Locate the cell with the specified text and output its (x, y) center coordinate. 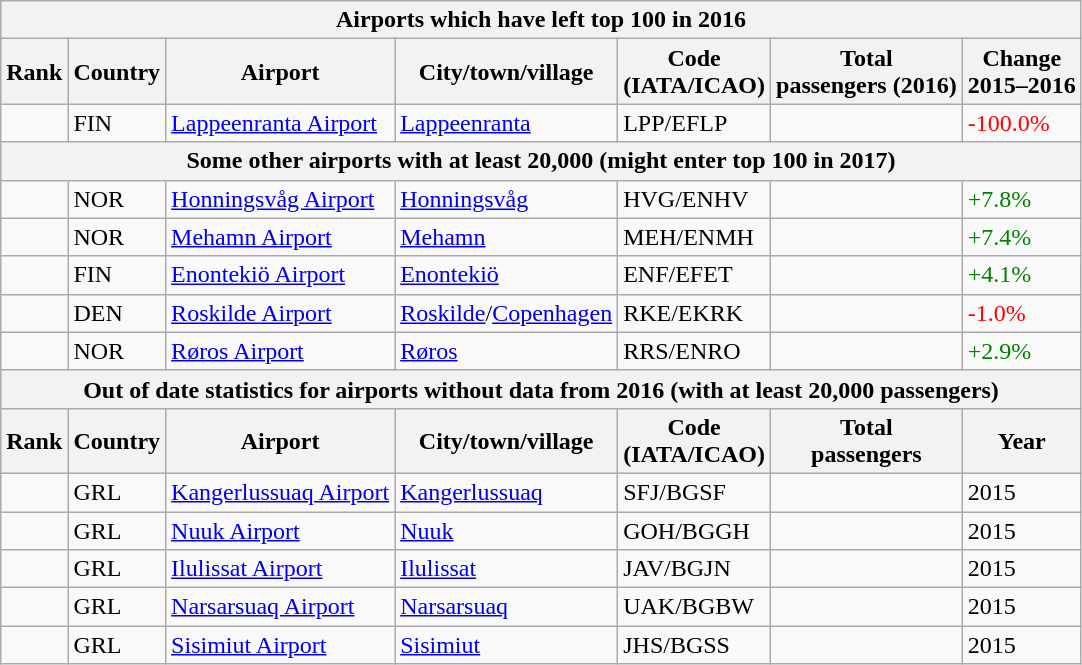
+2.9% (1022, 351)
JAV/BGJN (694, 569)
Sisimiut (506, 645)
Change2015–2016 (1022, 72)
Out of date statistics for airports without data from 2016 (with at least 20,000 passengers) (542, 389)
Year (1022, 440)
Honningsvåg Airport (280, 199)
Kangerlussuaq Airport (280, 492)
-100.0% (1022, 123)
Narsarsuaq Airport (280, 607)
Lappeenranta Airport (280, 123)
DEN (117, 313)
Roskilde Airport (280, 313)
Nuuk (506, 531)
Roskilde/Copenhagen (506, 313)
+7.8% (1022, 199)
Ilulissat (506, 569)
Enontekiö Airport (280, 275)
HVG/ENHV (694, 199)
Kangerlussuaq (506, 492)
+4.1% (1022, 275)
Some other airports with at least 20,000 (might enter top 100 in 2017) (542, 161)
GOH/BGGH (694, 531)
RKE/EKRK (694, 313)
ENF/EFET (694, 275)
Mehamn Airport (280, 237)
Airports which have left top 100 in 2016 (542, 20)
RRS/ENRO (694, 351)
Lappeenranta (506, 123)
SFJ/BGSF (694, 492)
Enontekiö (506, 275)
LPP/EFLP (694, 123)
Mehamn (506, 237)
MEH/ENMH (694, 237)
-1.0% (1022, 313)
UAK/BGBW (694, 607)
Sisimiut Airport (280, 645)
Nuuk Airport (280, 531)
Røros (506, 351)
Totalpassengers (867, 440)
Honningsvåg (506, 199)
+7.4% (1022, 237)
JHS/BGSS (694, 645)
Røros Airport (280, 351)
Totalpassengers (2016) (867, 72)
Narsarsuaq (506, 607)
Ilulissat Airport (280, 569)
